From the cell containing the given text, extract its center point as (X, Y) coordinate. 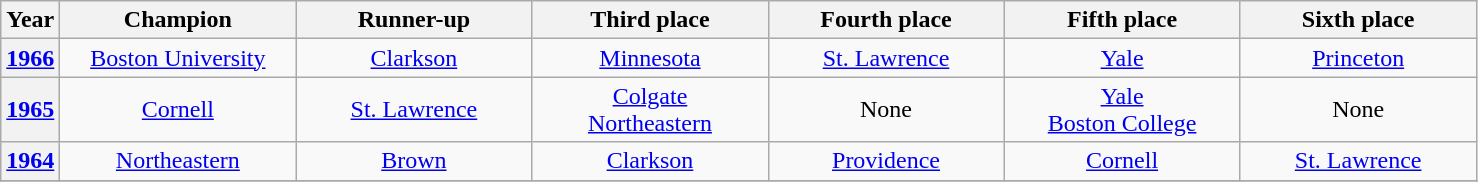
Boston University (178, 58)
Sixth place (1358, 20)
1965 (30, 110)
Providence (886, 161)
Fifth place (1122, 20)
Third place (650, 20)
Northeastern (178, 161)
1964 (30, 161)
Runner-up (414, 20)
Year (30, 20)
Champion (178, 20)
Fourth place (886, 20)
ColgateNortheastern (650, 110)
Minnesota (650, 58)
YaleBoston College (1122, 110)
Yale (1122, 58)
Princeton (1358, 58)
Brown (414, 161)
1966 (30, 58)
